Locate the cell with the specified text and output its [X, Y] center coordinate. 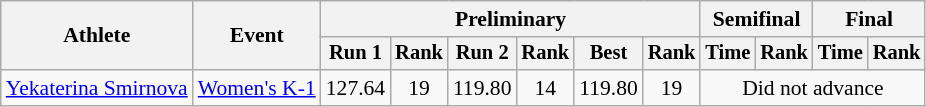
Did not advance [812, 88]
Yekaterina Smirnova [97, 88]
Run 1 [356, 54]
Final [869, 19]
14 [546, 88]
Event [257, 36]
Women's K-1 [257, 88]
Semifinal [756, 19]
Preliminary [511, 19]
Best [608, 54]
127.64 [356, 88]
Athlete [97, 36]
Run 2 [482, 54]
